Find where the given text appears and provide that cell's center as [X, Y] coordinate. 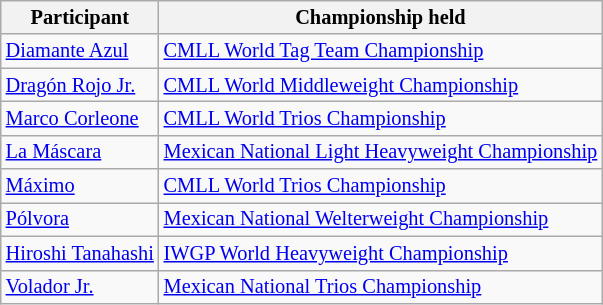
Participant [80, 17]
IWGP World Heavyweight Championship [380, 253]
Marco Corleone [80, 118]
Mexican National Welterweight Championship [380, 219]
Diamante Azul [80, 51]
Volador Jr. [80, 287]
Pólvora [80, 219]
La Máscara [80, 152]
Dragón Rojo Jr. [80, 85]
Championship held [380, 17]
Máximo [80, 186]
CMLL World Tag Team Championship [380, 51]
CMLL World Middleweight Championship [380, 85]
Hiroshi Tanahashi [80, 253]
Mexican National Light Heavyweight Championship [380, 152]
Mexican National Trios Championship [380, 287]
